From the cell containing the given text, extract its center point as [X, Y] coordinate. 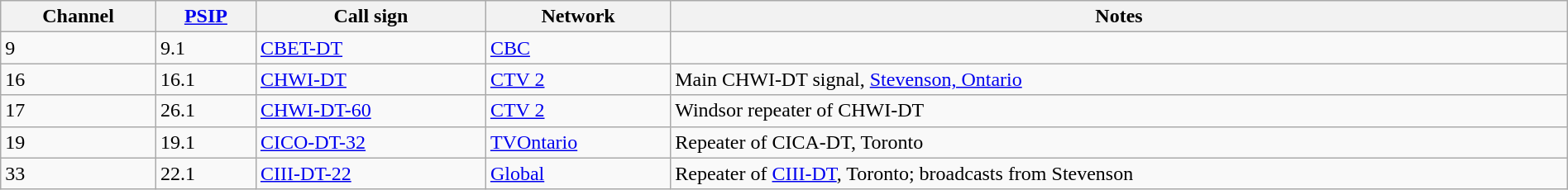
Channel [79, 17]
26.1 [205, 111]
CIII-DT-22 [370, 173]
CBET-DT [370, 48]
Global [577, 173]
PSIP [205, 17]
Windsor repeater of CHWI-DT [1120, 111]
17 [79, 111]
CBC [577, 48]
16 [79, 79]
19.1 [205, 142]
Network [577, 17]
9 [79, 48]
Call sign [370, 17]
CHWI-DT [370, 79]
CICO-DT-32 [370, 142]
22.1 [205, 173]
16.1 [205, 79]
9.1 [205, 48]
33 [79, 173]
Repeater of CICA-DT, Toronto [1120, 142]
19 [79, 142]
Main CHWI-DT signal, Stevenson, Ontario [1120, 79]
TVOntario [577, 142]
Notes [1120, 17]
CHWI-DT-60 [370, 111]
Repeater of CIII-DT, Toronto; broadcasts from Stevenson [1120, 173]
